Pinpoint the cell where the given text exists, returning its [x, y] midpoint coordinate. 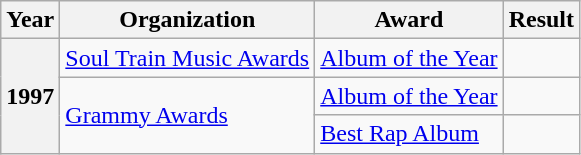
Award [409, 20]
Best Rap Album [409, 134]
Organization [188, 20]
1997 [30, 96]
Year [30, 20]
Soul Train Music Awards [188, 58]
Result [541, 20]
Grammy Awards [188, 115]
